Find where the given text appears and provide that cell's center as (X, Y) coordinate. 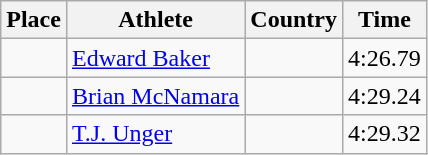
Edward Baker (155, 58)
Country (294, 20)
4:29.32 (385, 134)
4:29.24 (385, 96)
Time (385, 20)
Athlete (155, 20)
T.J. Unger (155, 134)
4:26.79 (385, 58)
Brian McNamara (155, 96)
Place (34, 20)
